Detect which cell encompasses the target text, then output its (X, Y) center coordinate. 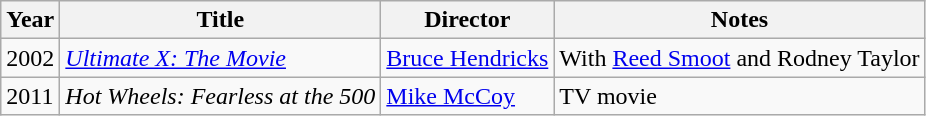
Director (468, 20)
Ultimate X: The Movie (220, 58)
2011 (30, 96)
Year (30, 20)
With Reed Smoot and Rodney Taylor (740, 58)
2002 (30, 58)
TV movie (740, 96)
Hot Wheels: Fearless at the 500 (220, 96)
Bruce Hendricks (468, 58)
Mike McCoy (468, 96)
Title (220, 20)
Notes (740, 20)
